Find where the given text appears and provide that cell's center as (x, y) coordinate. 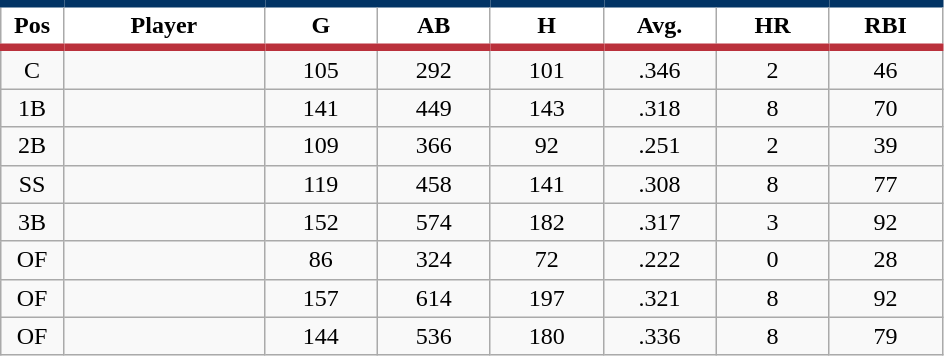
AB (434, 26)
144 (320, 336)
Player (164, 26)
.321 (660, 298)
324 (434, 260)
SS (32, 184)
RBI (886, 26)
46 (886, 68)
574 (434, 222)
3 (772, 222)
109 (320, 146)
77 (886, 184)
70 (886, 108)
157 (320, 298)
28 (886, 260)
72 (546, 260)
86 (320, 260)
182 (546, 222)
197 (546, 298)
458 (434, 184)
152 (320, 222)
180 (546, 336)
.317 (660, 222)
H (546, 26)
.251 (660, 146)
G (320, 26)
Pos (32, 26)
292 (434, 68)
614 (434, 298)
.346 (660, 68)
101 (546, 68)
143 (546, 108)
Avg. (660, 26)
.222 (660, 260)
536 (434, 336)
366 (434, 146)
2B (32, 146)
C (32, 68)
79 (886, 336)
105 (320, 68)
39 (886, 146)
.308 (660, 184)
.318 (660, 108)
HR (772, 26)
119 (320, 184)
0 (772, 260)
.336 (660, 336)
1B (32, 108)
449 (434, 108)
3B (32, 222)
